Extract the [X, Y] coordinate from the center of the cell holding the provided text.  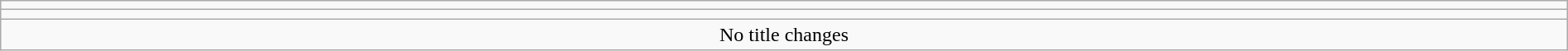
No title changes [784, 35]
